Find where the given text appears and provide that cell's center as (x, y) coordinate. 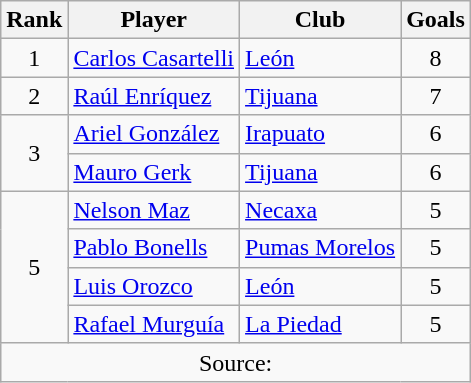
Goals (436, 20)
Nelson Maz (154, 210)
Player (154, 20)
7 (436, 96)
Carlos Casartelli (154, 58)
3 (34, 153)
Luis Orozco (154, 286)
Club (320, 20)
Irapuato (320, 134)
Necaxa (320, 210)
1 (34, 58)
Pumas Morelos (320, 248)
Mauro Gerk (154, 172)
Pablo Bonells (154, 248)
Source: (236, 362)
La Piedad (320, 324)
Rank (34, 20)
Ariel González (154, 134)
8 (436, 58)
2 (34, 96)
Raúl Enríquez (154, 96)
Rafael Murguía (154, 324)
